Return the (x, y) coordinate for the center point of the cell that contains the specified text.  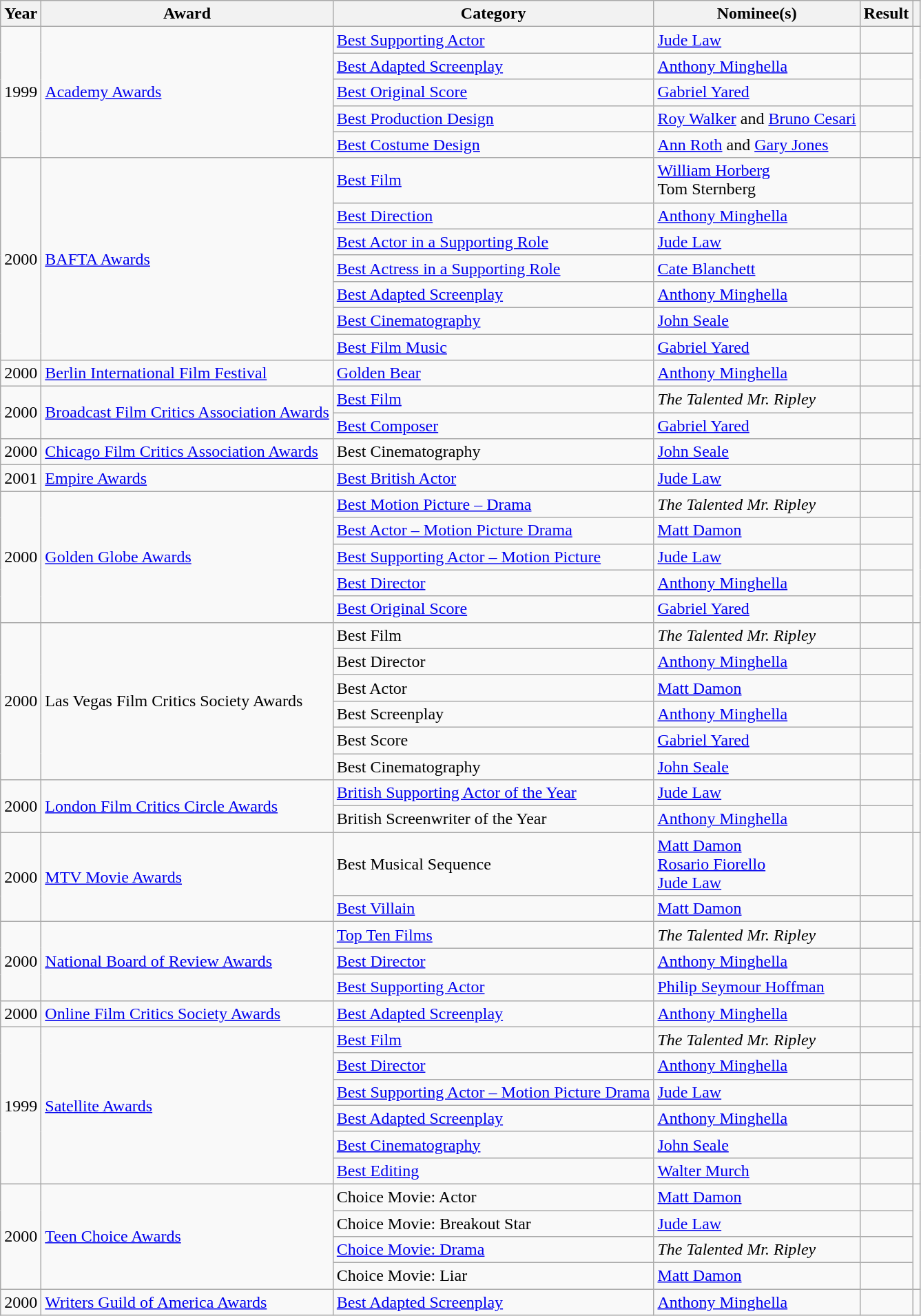
Best Motion Picture – Drama (493, 504)
Best Costume Design (493, 145)
Best British Actor (493, 478)
Broadcast Film Critics Association Awards (187, 413)
Satellite Awards (187, 1105)
Roy Walker and Bruno Cesari (756, 119)
Best Actress in a Supporting Role (493, 268)
Golden Globe Awards (187, 557)
Best Actor in a Supporting Role (493, 242)
Best Villain (493, 909)
Choice Movie: Breakout Star (493, 1223)
Best Direction (493, 216)
Best Score (493, 740)
British Screenwriter of the Year (493, 819)
National Board of Review Awards (187, 961)
London Film Critics Circle Awards (187, 806)
Matt DamonRosario FiorelloJude Law (756, 864)
2001 (21, 478)
Writers Guild of America Awards (187, 1302)
Philip Seymour Hoffman (756, 987)
Category (493, 14)
Academy Awards (187, 92)
Walter Murch (756, 1171)
Award (187, 14)
William HorbergTom Sternberg (756, 181)
Online Film Critics Society Awards (187, 1014)
Best Supporting Actor – Motion Picture Drama (493, 1092)
Chicago Film Critics Association Awards (187, 452)
Teen Choice Awards (187, 1236)
MTV Movie Awards (187, 877)
Best Screenplay (493, 714)
Best Actor – Motion Picture Drama (493, 531)
Empire Awards (187, 478)
Cate Blanchett (756, 268)
Choice Movie: Drama (493, 1250)
Las Vegas Film Critics Society Awards (187, 701)
Year (21, 14)
Best Supporting Actor – Motion Picture (493, 557)
Best Musical Sequence (493, 864)
Ann Roth and Gary Jones (756, 145)
Golden Bear (493, 373)
Result (886, 14)
BAFTA Awards (187, 259)
Best Actor (493, 688)
Nominee(s) (756, 14)
British Supporting Actor of the Year (493, 793)
Top Ten Films (493, 935)
Best Editing (493, 1171)
Best Production Design (493, 119)
Best Film Music (493, 347)
Best Composer (493, 426)
Choice Movie: Actor (493, 1197)
Berlin International Film Festival (187, 373)
Choice Movie: Liar (493, 1276)
